Find where the given text appears and provide that cell's center as [x, y] coordinate. 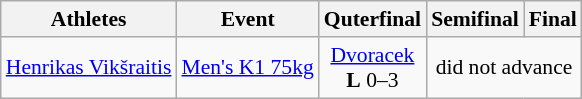
did not advance [504, 68]
Semifinal [475, 19]
Final [553, 19]
Quterfinal [372, 19]
Men's K1 75kg [247, 68]
Athletes [89, 19]
Dvoracek L 0–3 [372, 68]
Event [247, 19]
Henrikas Vikšraitis [89, 68]
